Identify which cell holds the provided text, then report its (x, y) central coordinate. 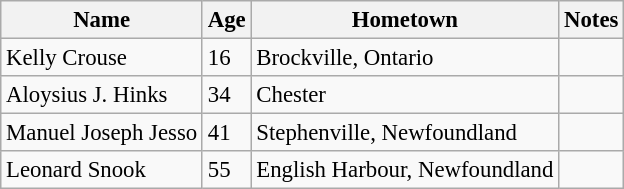
Chester (405, 95)
Age (226, 20)
Name (102, 20)
55 (226, 170)
Manuel Joseph Jesso (102, 133)
Brockville, Ontario (405, 58)
34 (226, 95)
English Harbour, Newfoundland (405, 170)
Notes (592, 20)
Kelly Crouse (102, 58)
41 (226, 133)
Hometown (405, 20)
Aloysius J. Hinks (102, 95)
Stephenville, Newfoundland (405, 133)
Leonard Snook (102, 170)
16 (226, 58)
